Provide the (x, y) coordinate of the cell's center where the given text is located.  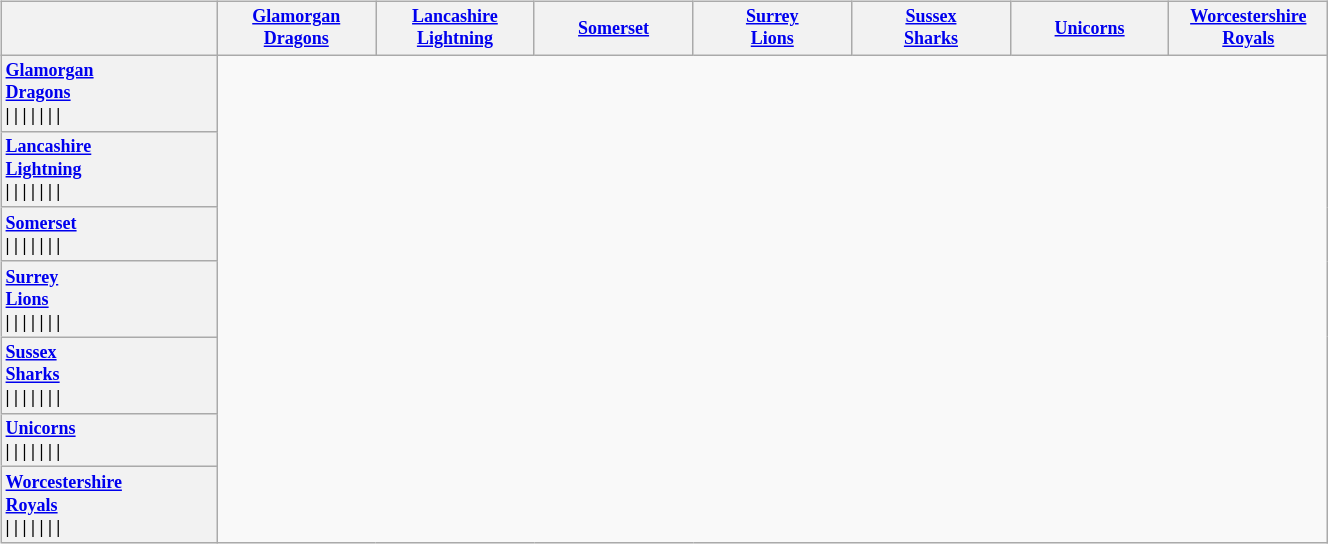
WorcestershireRoyals (1248, 28)
LancashireLightning (456, 28)
SussexSharks (932, 28)
SurreyLions | | | | | | | (109, 299)
SurreyLions (772, 28)
LancashireLightning | | | | | | | (109, 169)
SussexSharks | | | | | | | (109, 375)
WorcestershireRoyals | | | | | | | (109, 505)
Glamorgan Dragons | | | | | | | (109, 93)
Somerset | | | | | | | (109, 234)
Glamorgan Dragons (296, 28)
Unicorns | | | | | | | (109, 440)
Somerset (614, 28)
Unicorns (1090, 28)
